Return [X, Y] of the center of cell containing provided text 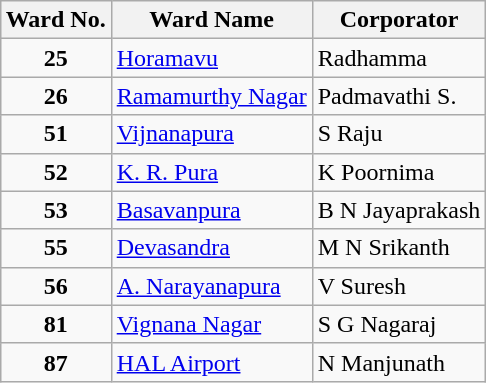
B N Jayaprakash [399, 210]
56 [56, 286]
Corporator [399, 20]
S Raju [399, 134]
V Suresh [399, 286]
K. R. Pura [212, 172]
Vignana Nagar [212, 324]
Ramamurthy Nagar [212, 96]
51 [56, 134]
Basavanpura [212, 210]
Ward No. [56, 20]
52 [56, 172]
81 [56, 324]
87 [56, 362]
Padmavathi S. [399, 96]
A. Narayanapura [212, 286]
26 [56, 96]
53 [56, 210]
25 [56, 58]
Horamavu [212, 58]
N Manjunath [399, 362]
Radhamma [399, 58]
Vijnanapura [212, 134]
55 [56, 248]
Devasandra [212, 248]
S G Nagaraj [399, 324]
Ward Name [212, 20]
K Poornima [399, 172]
HAL Airport [212, 362]
M N Srikanth [399, 248]
